Return the [x, y] coordinate for the center point of the cell that contains the specified text.  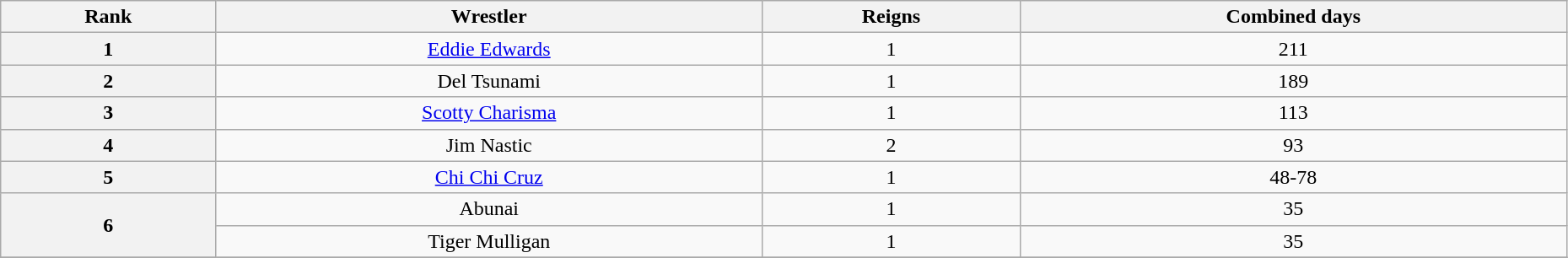
Combined days [1293, 17]
Wrestler [489, 17]
3 [108, 113]
211 [1293, 49]
Chi Chi Cruz [489, 177]
Eddie Edwards [489, 49]
113 [1293, 113]
189 [1293, 81]
Del Tsunami [489, 81]
6 [108, 225]
Abunai [489, 209]
5 [108, 177]
48-78 [1293, 177]
Scotty Charisma [489, 113]
4 [108, 145]
Rank [108, 17]
Jim Nastic [489, 145]
Tiger Mulligan [489, 241]
Reigns [892, 17]
93 [1293, 145]
